For the text-containing cell, return its midpoint in [X, Y] coordinate format. 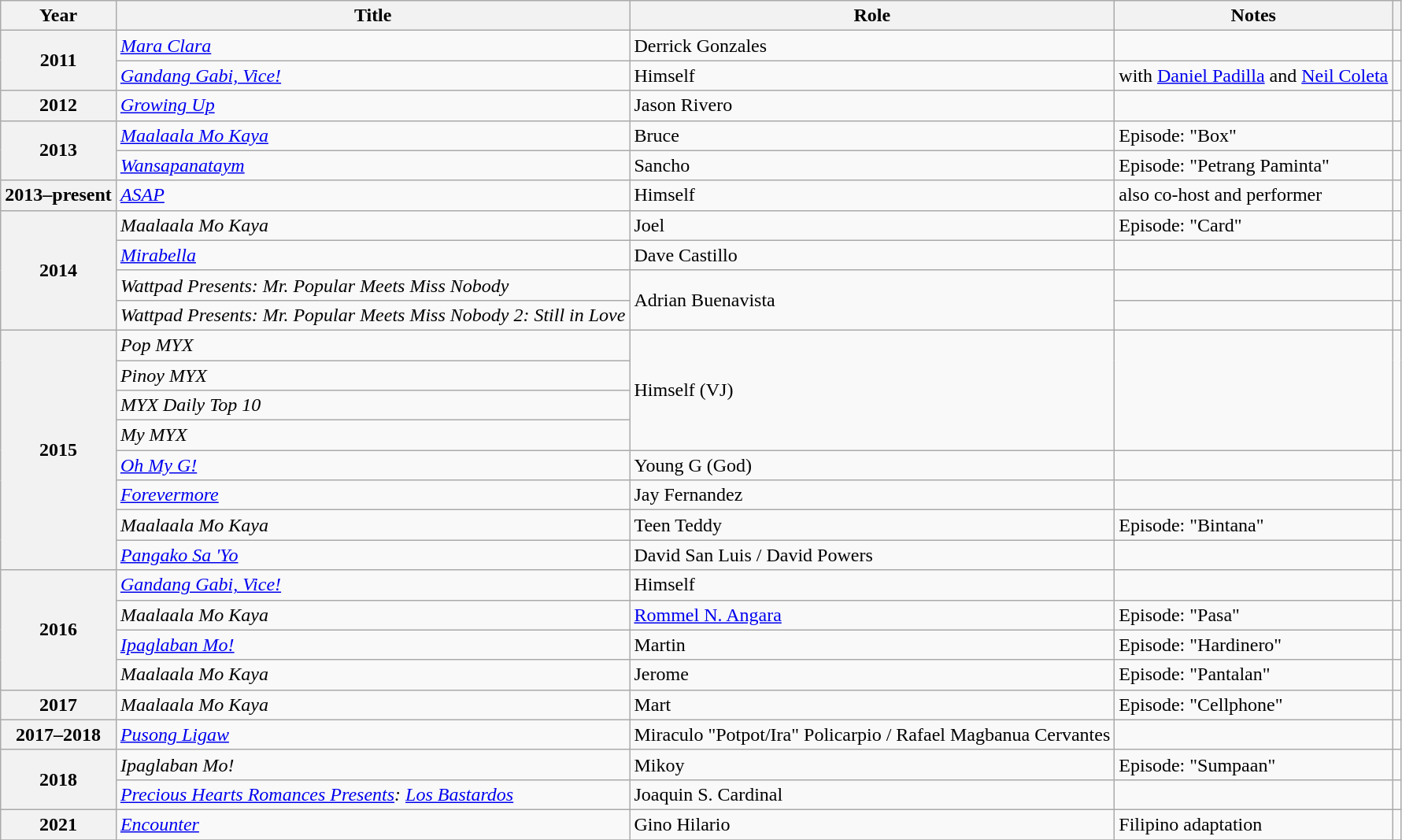
2017–2018 [58, 735]
Young G (God) [872, 465]
2017 [58, 705]
2016 [58, 630]
Jay Fernandez [872, 495]
Episode: "Sumpaan" [1253, 764]
Pinoy MYX [373, 376]
Derrick Gonzales [872, 46]
Teen Teddy [872, 525]
Dave Castillo [872, 255]
Adrian Buenavista [872, 300]
Mara Clara [373, 46]
MYX Daily Top 10 [373, 405]
Wattpad Presents: Mr. Popular Meets Miss Nobody 2: Still in Love [373, 315]
2015 [58, 450]
Pusong Ligaw [373, 735]
My MYX [373, 435]
Role [872, 16]
Gino Hilario [872, 824]
Forevermore [373, 495]
Title [373, 16]
Year [58, 16]
2021 [58, 824]
Bruce [872, 135]
Notes [1253, 16]
2012 [58, 105]
Episode: "Card" [1253, 225]
Episode: "Pantalan" [1253, 675]
Mikoy [872, 764]
with Daniel Padilla and Neil Coleta [1253, 76]
2013–present [58, 195]
Jerome [872, 675]
Encounter [373, 824]
Episode: "Hardinero" [1253, 645]
Himself (VJ) [872, 390]
Oh My G! [373, 465]
Episode: "Box" [1253, 135]
Mirabella [373, 255]
Precious Hearts Romances Presents: Los Bastardos [373, 794]
2018 [58, 779]
Sancho [872, 165]
2011 [58, 61]
Joel [872, 225]
also co-host and performer [1253, 195]
Joaquin S. Cardinal [872, 794]
ASAP [373, 195]
Episode: "Petrang Paminta" [1253, 165]
Jason Rivero [872, 105]
Episode: "Bintana" [1253, 525]
Wansapanataym [373, 165]
Pop MYX [373, 345]
Filipino adaptation [1253, 824]
Wattpad Presents: Mr. Popular Meets Miss Nobody [373, 285]
2013 [58, 150]
2014 [58, 270]
Pangako Sa 'Yo [373, 555]
Rommel N. Angara [872, 615]
Growing Up [373, 105]
Episode: "Cellphone" [1253, 705]
Episode: "Pasa" [1253, 615]
Mart [872, 705]
David San Luis / David Powers [872, 555]
Martin [872, 645]
Miraculo "Potpot/Ira" Policarpio / Rafael Magbanua Cervantes [872, 735]
